Scan for the cell matching the given text and deliver its [X, Y] coordinate at center. 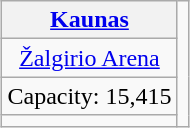
Capacity: 15,415 [90, 96]
Kaunas [90, 20]
Žalgirio Arena [90, 58]
